Locate the cell with the specified text and output its [x, y] center coordinate. 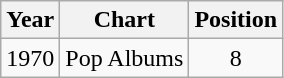
Pop Albums [124, 58]
1970 [30, 58]
Chart [124, 20]
Position [236, 20]
8 [236, 58]
Year [30, 20]
